Return the [X, Y] coordinate for the center point of the cell that contains the specified text.  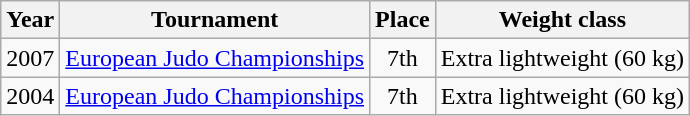
2007 [30, 58]
Weight class [562, 20]
Year [30, 20]
2004 [30, 96]
Tournament [215, 20]
Place [403, 20]
